From the cell containing the given text, extract its center point as (x, y) coordinate. 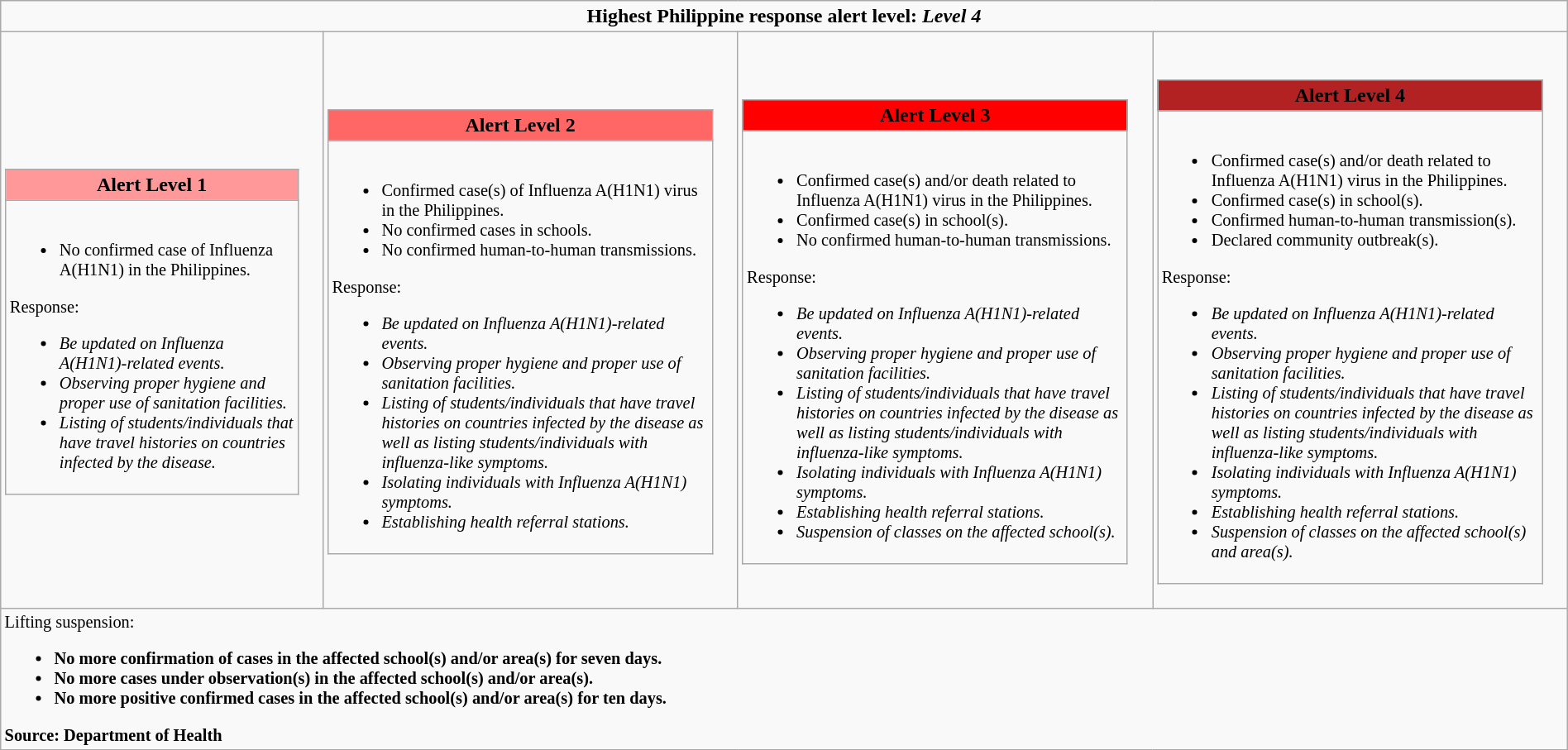
Alert Level 3 (935, 115)
Highest Philippine response alert level: Level 4 (784, 17)
Alert Level 2 (521, 125)
Alert Level 1 (152, 184)
Alert Level 4 (1350, 95)
